Extract the (X, Y) coordinate from the center of the cell holding the provided text.  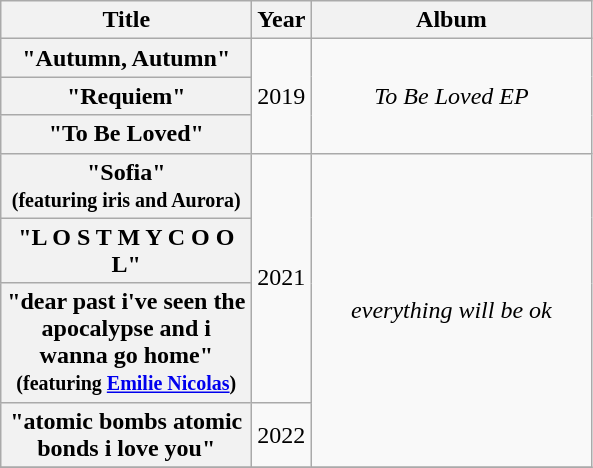
2019 (282, 96)
2022 (282, 434)
"dear past i've seen the apocalypse and i wanna go home"(featuring Emilie Nicolas) (126, 342)
Year (282, 20)
"Sofia"(featuring iris and Aurora) (126, 186)
"L O S T M Y C O O L" (126, 250)
To Be Loved EP (452, 96)
"Requiem" (126, 96)
Title (126, 20)
"atomic bombs atomic bonds i love you" (126, 434)
"Autumn, Autumn" (126, 58)
2021 (282, 278)
"To Be Loved" (126, 134)
everything will be ok (452, 310)
Album (452, 20)
